Scan for the cell matching the given text and deliver its (X, Y) coordinate at center. 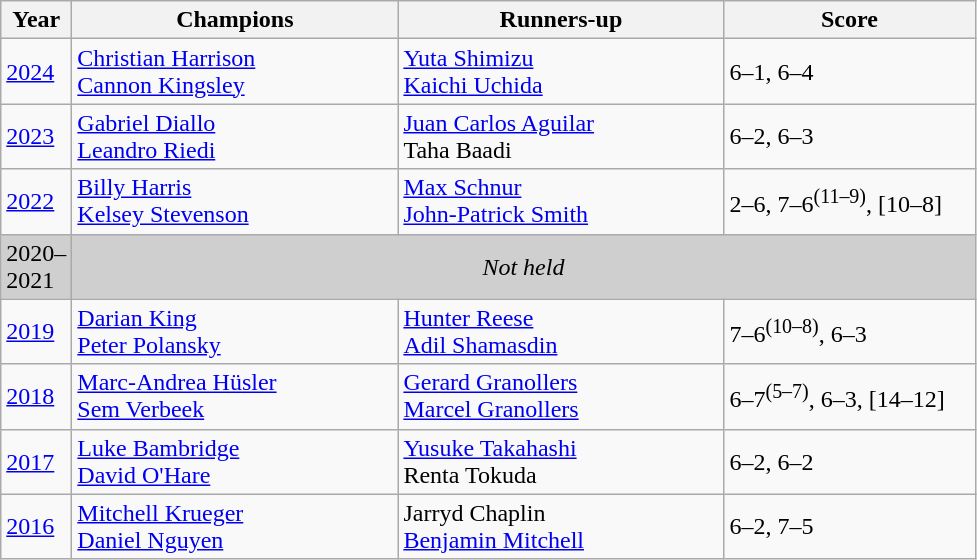
Juan Carlos Aguilar Taha Baadi (561, 136)
7–6(10–8), 6–3 (850, 332)
Billy Harris Kelsey Stevenson (235, 202)
2019 (36, 332)
6–2, 7–5 (850, 526)
Not held (524, 266)
2020–2021 (36, 266)
Yuta Shimizu Kaichi Uchida (561, 72)
Marc-Andrea Hüsler Sem Verbeek (235, 396)
Score (850, 20)
Yusuke Takahashi Renta Tokuda (561, 462)
2017 (36, 462)
Max Schnur John-Patrick Smith (561, 202)
6–7(5–7), 6–3, [14–12] (850, 396)
2018 (36, 396)
Hunter Reese Adil Shamasdin (561, 332)
Luke Bambridge David O'Hare (235, 462)
Year (36, 20)
2023 (36, 136)
2016 (36, 526)
Champions (235, 20)
Gabriel Diallo Leandro Riedi (235, 136)
Jarryd Chaplin Benjamin Mitchell (561, 526)
Runners-up (561, 20)
6–2, 6–2 (850, 462)
6–1, 6–4 (850, 72)
6–2, 6–3 (850, 136)
Mitchell Krueger Daniel Nguyen (235, 526)
Christian Harrison Cannon Kingsley (235, 72)
2–6, 7–6(11–9), [10–8] (850, 202)
Gerard Granollers Marcel Granollers (561, 396)
2022 (36, 202)
2024 (36, 72)
Darian King Peter Polansky (235, 332)
